Identify which cell holds the provided text, then report its (X, Y) central coordinate. 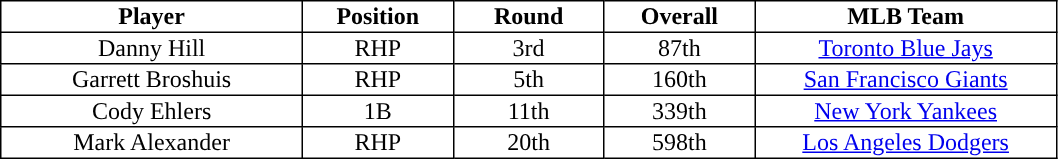
3rd (528, 48)
Mark Alexander (152, 143)
Toronto Blue Jays (906, 48)
Los Angeles Dodgers (906, 143)
Round (528, 17)
87th (680, 48)
MLB Team (906, 17)
11th (528, 111)
160th (680, 80)
Garrett Broshuis (152, 80)
Cody Ehlers (152, 111)
San Francisco Giants (906, 80)
1B (378, 111)
Overall (680, 17)
Player (152, 17)
5th (528, 80)
Position (378, 17)
Danny Hill (152, 48)
20th (528, 143)
339th (680, 111)
598th (680, 143)
New York Yankees (906, 111)
